Scan for the cell matching the given text and deliver its (X, Y) coordinate at center. 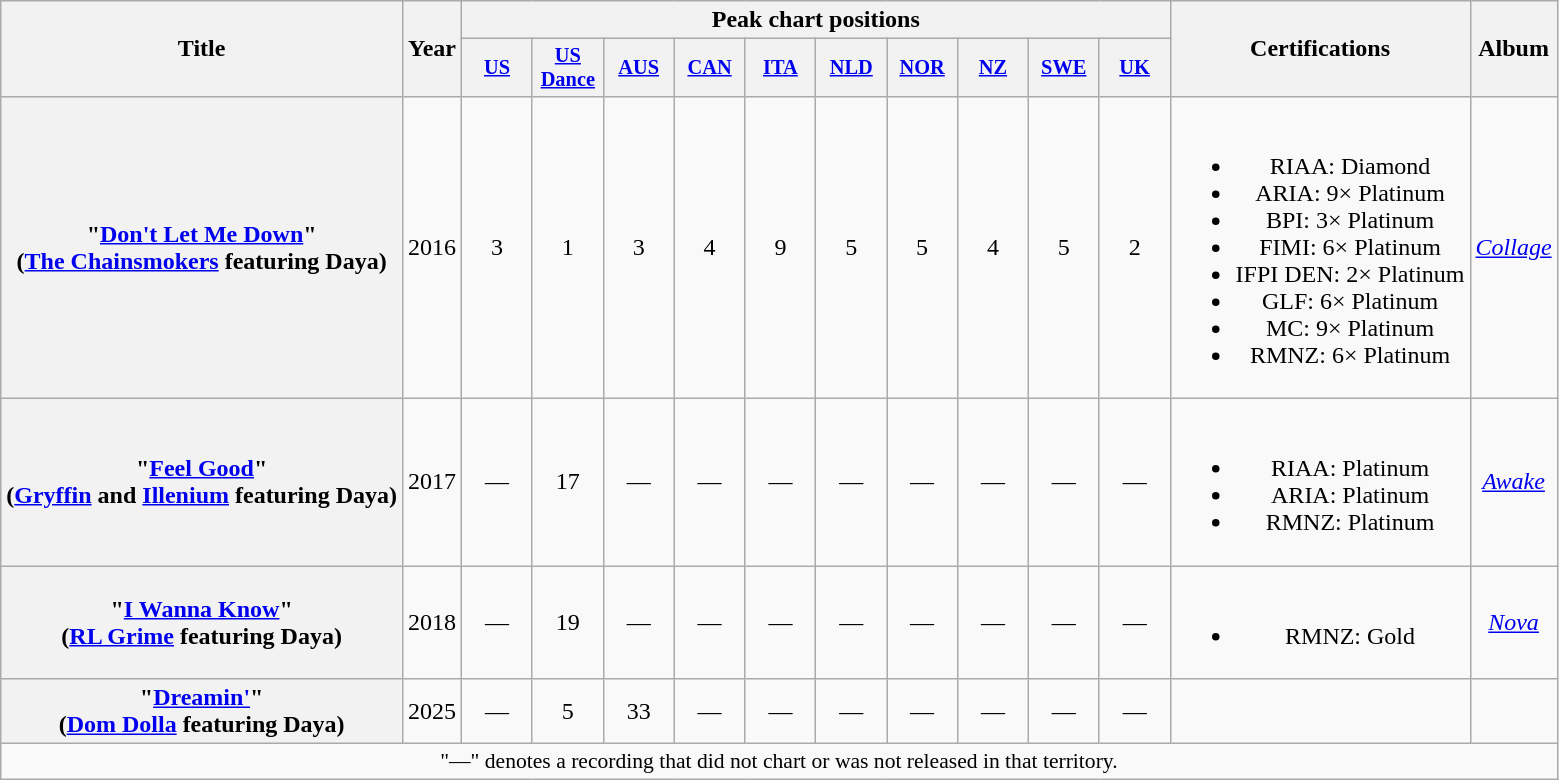
2016 (432, 247)
NOR (922, 68)
2018 (432, 622)
USDance (568, 68)
Awake (1514, 482)
Year (432, 49)
17 (568, 482)
"Feel Good"(Gryffin and Illenium featuring Daya) (202, 482)
AUS (638, 68)
2025 (432, 712)
Certifications (1320, 49)
NLD (852, 68)
RIAA: DiamondARIA: 9× PlatinumBPI: 3× PlatinumFIMI: 6× PlatinumIFPI DEN: 2× PlatinumGLF: 6× PlatinumMC: 9× PlatinumRMNZ: 6× Platinum (1320, 247)
Album (1514, 49)
"Dreamin'"(Dom Dolla featuring Daya) (202, 712)
33 (638, 712)
Peak chart positions (816, 20)
9 (780, 247)
"I Wanna Know"(RL Grime featuring Daya) (202, 622)
19 (568, 622)
2017 (432, 482)
UK (1134, 68)
Collage (1514, 247)
US (498, 68)
Title (202, 49)
SWE (1064, 68)
CAN (710, 68)
NZ (994, 68)
Nova (1514, 622)
1 (568, 247)
"—" denotes a recording that did not chart or was not released in that territory. (779, 762)
RMNZ: Gold (1320, 622)
2 (1134, 247)
"Don't Let Me Down"(The Chainsmokers featuring Daya) (202, 247)
RIAA: PlatinumARIA: PlatinumRMNZ: Platinum (1320, 482)
ITA (780, 68)
